Provide the (x, y) coordinate of the cell's center where the given text is located.  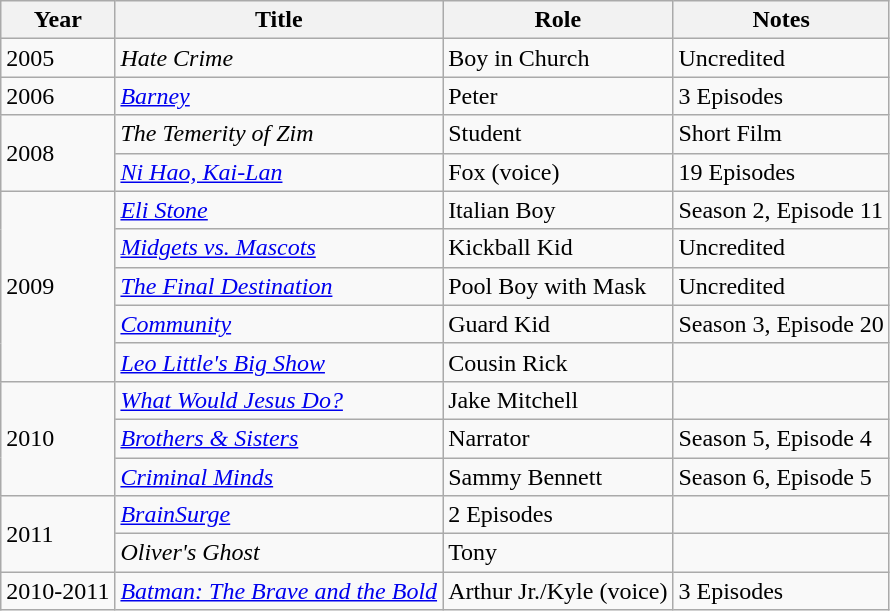
Peter (558, 96)
2010-2011 (58, 591)
Jake Mitchell (558, 400)
Season 3, Episode 20 (781, 324)
Student (558, 134)
Fox (voice) (558, 172)
Season 2, Episode 11 (781, 210)
2010 (58, 438)
Tony (558, 553)
Title (279, 20)
Ni Hao, Kai-Lan (279, 172)
Sammy Bennett (558, 477)
2006 (58, 96)
The Final Destination (279, 286)
Year (58, 20)
19 Episodes (781, 172)
2008 (58, 153)
2 Episodes (558, 515)
Narrator (558, 438)
2005 (58, 58)
Midgets vs. Mascots (279, 248)
Arthur Jr./Kyle (voice) (558, 591)
Eli Stone (279, 210)
The Temerity of Zim (279, 134)
Notes (781, 20)
Short Film (781, 134)
Barney (279, 96)
Pool Boy with Mask (558, 286)
Leo Little's Big Show (279, 362)
Cousin Rick (558, 362)
Role (558, 20)
Season 5, Episode 4 (781, 438)
Kickball Kid (558, 248)
What Would Jesus Do? (279, 400)
2011 (58, 534)
Guard Kid (558, 324)
Oliver's Ghost (279, 553)
Brothers & Sisters (279, 438)
Batman: The Brave and the Bold (279, 591)
Criminal Minds (279, 477)
BrainSurge (279, 515)
2009 (58, 286)
Italian Boy (558, 210)
Community (279, 324)
Season 6, Episode 5 (781, 477)
Hate Crime (279, 58)
Boy in Church (558, 58)
